Find where the given text appears and provide that cell's center as (x, y) coordinate. 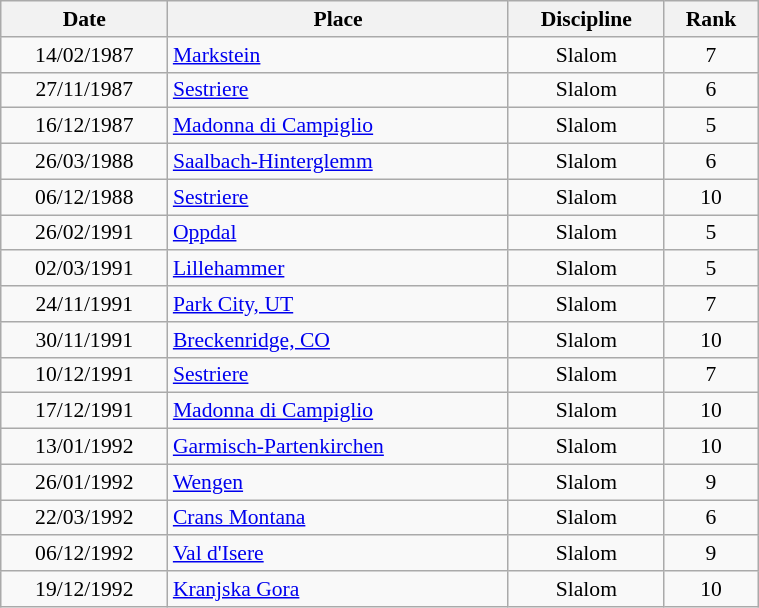
Crans Montana (338, 518)
26/03/1988 (84, 162)
27/11/1987 (84, 90)
26/02/1991 (84, 233)
Val d'Isere (338, 554)
06/12/1992 (84, 554)
Kranjska Gora (338, 589)
Rank (710, 19)
Markstein (338, 55)
Breckenridge, CO (338, 340)
19/12/1992 (84, 589)
17/12/1991 (84, 411)
14/02/1987 (84, 55)
26/01/1992 (84, 482)
Discipline (586, 19)
02/03/1991 (84, 269)
Date (84, 19)
Saalbach-Hinterglemm (338, 162)
Garmisch-Partenkirchen (338, 447)
13/01/1992 (84, 447)
Oppdal (338, 233)
10/12/1991 (84, 375)
Place (338, 19)
24/11/1991 (84, 304)
06/12/1988 (84, 197)
22/03/1992 (84, 518)
16/12/1987 (84, 126)
Park City, UT (338, 304)
30/11/1991 (84, 340)
Lillehammer (338, 269)
Wengen (338, 482)
